For the text-containing cell, return its midpoint in [X, Y] coordinate format. 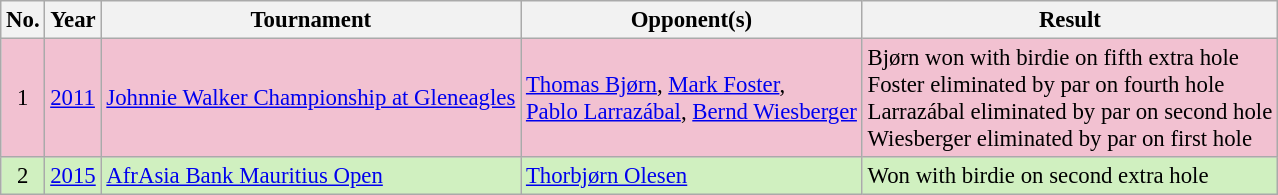
2 [23, 176]
1 [23, 98]
Year [73, 20]
Thomas Bjørn, Mark Foster, Pablo Larrazábal, Bernd Wiesberger [692, 98]
AfrAsia Bank Mauritius Open [311, 176]
Won with birdie on second extra hole [1070, 176]
No. [23, 20]
Opponent(s) [692, 20]
Johnnie Walker Championship at Gleneagles [311, 98]
Result [1070, 20]
Tournament [311, 20]
2011 [73, 98]
Thorbjørn Olesen [692, 176]
2015 [73, 176]
